Provide the [X, Y] coordinate of the cell's center where the given text is located.  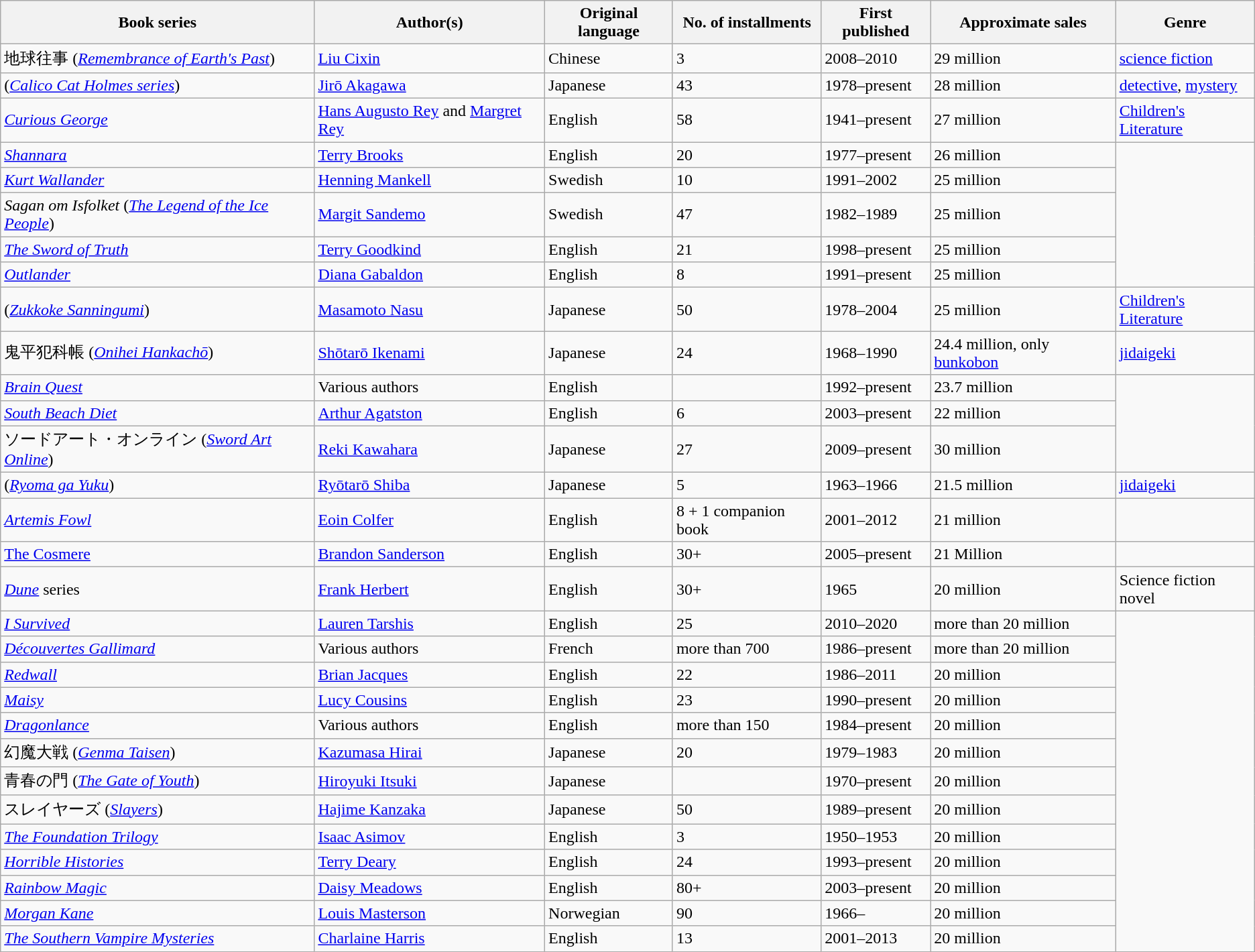
science fiction [1185, 59]
1989–present [876, 810]
23.7 million [1023, 388]
2010–2020 [876, 623]
1978–present [876, 85]
90 [747, 913]
21 [747, 249]
29 million [1023, 59]
Kazumasa Hirai [430, 752]
1950–1953 [876, 837]
Brian Jacques [430, 674]
Masamoto Nasu [430, 310]
1991–present [876, 275]
青春の門 (The Gate of Youth) [158, 782]
Curious George [158, 119]
1965 [876, 589]
2001–2012 [876, 520]
Outlander [158, 275]
Jirō Akagawa [430, 85]
地球往事 (Remembrance of Earth's Past) [158, 59]
Sagan om Isfolket (The Legend of the Ice People) [158, 215]
8 + 1 companion book [747, 520]
Science fiction novel [1185, 589]
Norwegian [609, 913]
2005–present [876, 554]
Shannara [158, 155]
Eoin Colfer [430, 520]
Frank Herbert [430, 589]
22 [747, 674]
1979–1983 [876, 752]
more than 700 [747, 649]
1993–present [876, 862]
80+ [747, 888]
1986–present [876, 649]
8 [747, 275]
Hajime Kanzaka [430, 810]
Dragonlance [158, 725]
Découvertes Gallimard [158, 649]
Shōtarō Ikenami [430, 353]
The Sword of Truth [158, 249]
Hiroyuki Itsuki [430, 782]
Approximate sales [1023, 23]
The Foundation Trilogy [158, 837]
1992–present [876, 388]
Original language [609, 23]
1966– [876, 913]
First published [876, 23]
South Beach Diet [158, 413]
Artemis Fowl [158, 520]
13 [747, 939]
2008–2010 [876, 59]
24.4 million, only bunkobon [1023, 353]
6 [747, 413]
1984–present [876, 725]
43 [747, 85]
5 [747, 485]
more than 150 [747, 725]
23 [747, 700]
Dune series [158, 589]
21.5 million [1023, 485]
The Southern Vampire Mysteries [158, 939]
Genre [1185, 23]
Brandon Sanderson [430, 554]
10 [747, 180]
47 [747, 215]
(Ryoma ga Yuku) [158, 485]
28 million [1023, 85]
Kurt Wallander [158, 180]
Arthur Agatston [430, 413]
1941–present [876, 119]
30 million [1023, 449]
Isaac Asimov [430, 837]
Brain Quest [158, 388]
2009–present [876, 449]
25 [747, 623]
21 Million [1023, 554]
Henning Mankell [430, 180]
Horrible Histories [158, 862]
Daisy Meadows [430, 888]
1970–present [876, 782]
1963–1966 [876, 485]
(Calico Cat Holmes series) [158, 85]
Ryōtarō Shiba [430, 485]
Lucy Cousins [430, 700]
1986–2011 [876, 674]
27 [747, 449]
Redwall [158, 674]
The Cosmere [158, 554]
Reki Kawahara [430, 449]
Hans Augusto Rey and Margret Rey [430, 119]
Rainbow Magic [158, 888]
Morgan Kane [158, 913]
I Survived [158, 623]
Margit Sandemo [430, 215]
1977–present [876, 155]
1998–present [876, 249]
幻魔大戦 (Genma Taisen) [158, 752]
Terry Deary [430, 862]
Terry Goodkind [430, 249]
Maisy [158, 700]
Author(s) [430, 23]
No. of installments [747, 23]
1968–1990 [876, 353]
鬼平犯科帳 (Onihei Hankachō) [158, 353]
27 million [1023, 119]
スレイヤーズ (Slayers) [158, 810]
1982–1989 [876, 215]
(Zukkoke Sanningumi) [158, 310]
Diana Gabaldon [430, 275]
Book series [158, 23]
Lauren Tarshis [430, 623]
1991–2002 [876, 180]
1978–2004 [876, 310]
ソードアート・オンライン (Sword Art Online) [158, 449]
26 million [1023, 155]
Liu Cixin [430, 59]
Louis Masterson [430, 913]
58 [747, 119]
21 million [1023, 520]
Charlaine Harris [430, 939]
detective, mystery [1185, 85]
French [609, 649]
Terry Brooks [430, 155]
2001–2013 [876, 939]
1990–present [876, 700]
22 million [1023, 413]
Chinese [609, 59]
